Extract the [x, y] coordinate from the center of the cell holding the provided text.  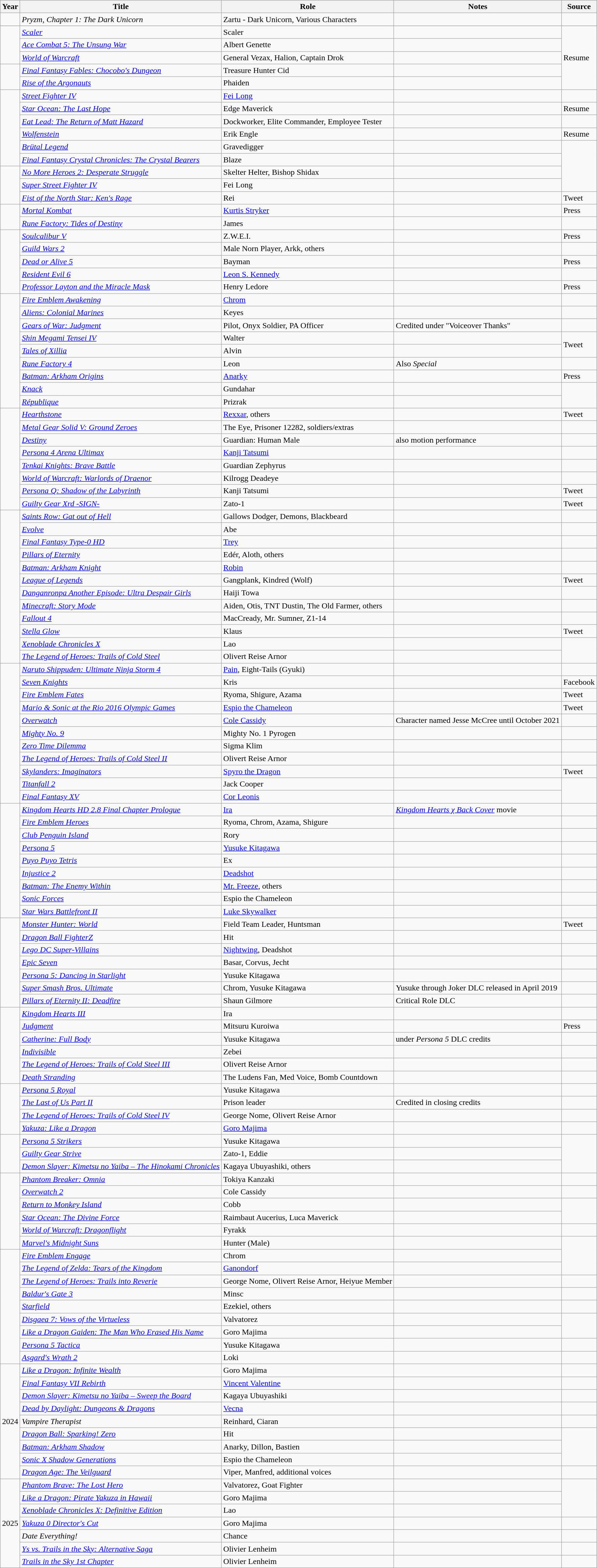
Kagaya Ubuyashiki [308, 1396]
Mario & Sonic at the Rio 2016 Olympic Games [121, 707]
Dragon Ball FighterZ [121, 937]
General Vezax, Halion, Captain Drok [308, 58]
Field Team Leader, Huntsman [308, 924]
2024 [10, 1421]
Blaze [308, 160]
Zato-1 [308, 504]
Marvel's Midnight Suns [121, 1243]
Saints Row: Gat out of Hell [121, 516]
Kagaya Ubuyashiki, others [308, 1166]
Asgard's Wrath 2 [121, 1357]
The Legend of Heroes: Trails of Cold Steel II [121, 758]
Return to Monkey Island [121, 1205]
Persona 5 [121, 848]
Vecna [308, 1409]
Xenoblade Chronicles X: Definitive Edition [121, 1510]
Character named Jesse McCree until October 2021 [478, 720]
Zartu - Dark Unicorn, Various Characters [308, 19]
Ace Combat 5: The Unsung War [121, 45]
Final Fantasy Crystal Chronicles: The Crystal Bearers [121, 160]
Prizrak [308, 402]
Rexxar, others [308, 415]
Raimbaut Aucerius, Luca Maverick [308, 1217]
Super Street Fighter IV [121, 185]
Male Norn Player, Arkk, others [308, 249]
Final Fantasy VII Rebirth [121, 1383]
Dragon Ball: Sparking! Zero [121, 1434]
Vampire Therapist [121, 1421]
Batman: Arkham Shadow [121, 1447]
Knack [121, 389]
Kurtis Stryker [308, 211]
Ys vs. Trails in the Sky: Alternative Saga [121, 1549]
République [121, 402]
Skelter Helter, Bishop Shidax [308, 172]
Trey [308, 542]
Gears of War: Judgment [121, 325]
The Legend of Heroes: Trails of Cold Steel III [121, 1064]
Aliens: Colonial Marines [121, 312]
The Last of Us Part II [121, 1103]
Ryoma, Shigure, Azama [308, 695]
Demon Slayer: Kimetsu no Yaiba – The Hinokami Chronicles [121, 1166]
Fire Emblem Awakening [121, 300]
Wolfenstein [121, 134]
Demon Slayer: Kimetsu no Yaiba – Sweep the Board [121, 1396]
Edér, Aloth, others [308, 554]
Bayman [308, 262]
Rory [308, 835]
Gallows Dodger, Demons, Blackbeard [308, 516]
Naruto Shippuden: Ultimate Ninja Storm 4 [121, 669]
World of Warcraft: Dragonflight [121, 1230]
Mighty No. 9 [121, 733]
Prison leader [308, 1103]
Date Everything! [121, 1536]
Lego DC Super-Villains [121, 950]
Mitsuru Kuroiwa [308, 1026]
Role [308, 7]
Leon [308, 363]
Like a Dragon: Pirate Yakuza in Hawaii [121, 1498]
Super Smash Bros. Ultimate [121, 988]
Minsc [308, 1294]
Year [10, 7]
Spyro the Dragon [308, 771]
Persona 5 Royal [121, 1090]
Kilrogg Deadeye [308, 478]
Tales of Xillia [121, 351]
Street Fighter IV [121, 96]
Destiny [121, 440]
Robin [308, 568]
Deadshot [308, 873]
Metal Gear Solid V: Ground Zeroes [121, 427]
Keyes [308, 312]
Phantom Brave: The Lost Hero [121, 1485]
Pain, Eight-Tails (Gyuki) [308, 669]
Dead or Alive 5 [121, 262]
Notes [478, 7]
Fyrakk [308, 1230]
World of Warcraft: Warlords of Draenor [121, 478]
Kingdom Hearts χ Back Cover movie [478, 810]
Tenkai Knights: Brave Battle [121, 465]
Luke Skywalker [308, 911]
The Legend of Heroes: Trails into Reverie [121, 1281]
Titanfall 2 [121, 784]
Guardian: Human Male [308, 440]
Persona 4 Arena Ultimax [121, 453]
Kingdom Hearts HD 2.8 Final Chapter Prologue [121, 810]
Yusuke through Joker DLC released in April 2019 [478, 988]
Chance [308, 1536]
Ezekiel, others [308, 1306]
Batman: The Enemy Within [121, 886]
Pillars of Eternity [121, 554]
Star Ocean: The Last Hope [121, 108]
Fire Emblem Fates [121, 695]
Injustice 2 [121, 873]
Soulcalibur V [121, 236]
Zebei [308, 1052]
Final Fantasy Type-0 HD [121, 542]
Seven Knights [121, 682]
Persona 5 Strikers [121, 1141]
Facebook [579, 682]
Ex [308, 861]
The Legend of Heroes: Trails of Cold Steel [121, 657]
George Nome, Olivert Reise Arnor [308, 1115]
Mighty No. 1 Pyrogen [308, 733]
Batman: Arkham Origins [121, 376]
Pryzm, Chapter 1: The Dark Unicorn [121, 19]
Fire Emblem Engage [121, 1256]
Evolve [121, 529]
Vincent Valentine [308, 1383]
Guild Wars 2 [121, 249]
Guardian Zephyrus [308, 465]
Valvatorez [308, 1319]
Baldur's Gate 3 [121, 1294]
2025 [10, 1523]
Mortal Kombat [121, 211]
Abe [308, 529]
Also Special [478, 363]
Source [579, 7]
Sigma Klim [308, 746]
Professor Layton and the Miracle Mask [121, 287]
Cor Leonis [308, 797]
Starfield [121, 1306]
Credited under "Voiceover Thanks" [478, 325]
Haiji Towa [308, 593]
Klaus [308, 631]
Anarky, Dillon, Bastien [308, 1447]
Aiden, Otis, TNT Dustin, The Old Farmer, others [308, 606]
Guilty Gear Xrd -SIGN- [121, 504]
World of Warcraft [121, 58]
Skylanders: Imaginators [121, 771]
Critical Role DLC [478, 1001]
Zato-1, Eddie [308, 1153]
Shin Megami Tensei IV [121, 338]
Gravedigger [308, 147]
The Eye, Prisoner 12282, soldiers/extras [308, 427]
The Legend of Zelda: Tears of the Kingdom [121, 1268]
Leon S. Kennedy [308, 274]
Kingdom Hearts III [121, 1014]
Death Stranding [121, 1077]
Ryoma, Chrom, Azama, Shigure [308, 822]
Henry Ledore [308, 287]
Loki [308, 1357]
Sonic Forces [121, 899]
Stella Glow [121, 631]
Danganronpa Another Episode: Ultra Despair Girls [121, 593]
Star Ocean: The Divine Force [121, 1217]
Basar, Corvus, Jecht [308, 962]
Cobb [308, 1205]
Rune Factory 4 [121, 363]
Overwatch 2 [121, 1192]
George Nome, Olivert Reise Arnor, Heiyue Member [308, 1281]
Monster Hunter: World [121, 924]
Walter [308, 338]
Star Wars Battlefront II [121, 911]
Ganondorf [308, 1268]
Viper, Manfred, additional voices [308, 1472]
Pilot, Onyx Soldier, PA Officer [308, 325]
Batman: Arkham Knight [121, 568]
Puyo Puyo Tetris [121, 861]
Erik Engle [308, 134]
James [308, 223]
Persona 5: Dancing in Starlight [121, 975]
Yakuza 0 Director's Cut [121, 1523]
Xenoblade Chronicles X [121, 644]
Minecraft: Story Mode [121, 606]
Judgment [121, 1026]
Nightwing, Deadshot [308, 950]
Mr. Freeze, others [308, 886]
Pillars of Eternity II: Deadfire [121, 1001]
under Persona 5 DLC credits [478, 1039]
Kris [308, 682]
Z.W.E.I. [308, 236]
Rise of the Argonauts [121, 83]
Phantom Breaker: Omnia [121, 1179]
Anarky [308, 376]
Like a Dragon: Infinite Wealth [121, 1370]
Final Fantasy XV [121, 797]
No More Heroes 2: Desperate Struggle [121, 172]
Catherine: Full Body [121, 1039]
Hearthstone [121, 415]
Disgaea 7: Vows of the Virtueless [121, 1319]
Persona Q: Shadow of the Labyrinth [121, 491]
also motion performance [478, 440]
Rune Factory: Tides of Destiny [121, 223]
Dockworker, Elite Commander, Employee Tester [308, 121]
Final Fantasy Fables: Chocobo's Dungeon [121, 70]
Title [121, 7]
Hunter (Male) [308, 1243]
Trails in the Sky 1st Chapter [121, 1561]
Shaun Gilmore [308, 1001]
Yakuza: Like a Dragon [121, 1128]
Fire Emblem Heroes [121, 822]
Albert Genette [308, 45]
The Legend of Heroes: Trails of Cold Steel IV [121, 1115]
Chrom, Yusuke Kitagawa [308, 988]
Tokiya Kanzaki [308, 1179]
Rei [308, 198]
Dead by Daylight: Dungeons & Dragons [121, 1409]
Sonic X Shadow Generations [121, 1460]
Dragon Age: The Veilguard [121, 1472]
Gangplank, Kindred (Wolf) [308, 580]
League of Legends [121, 580]
Gundahar [308, 389]
Credited in closing credits [478, 1103]
Jack Cooper [308, 784]
Fallout 4 [121, 618]
Phaiden [308, 83]
Valvatorez, Goat Fighter [308, 1485]
Treasure Hunter Cid [308, 70]
Epic Seven [121, 962]
Fist of the North Star: Ken's Rage [121, 198]
Edge Maverick [308, 108]
Indivisible [121, 1052]
Guilty Gear Strive [121, 1153]
Persona 5 Tactica [121, 1345]
Eat Lead: The Return of Matt Hazard [121, 121]
Like a Dragon Gaiden: The Man Who Erased His Name [121, 1332]
Reinhard, Ciaran [308, 1421]
Overwatch [121, 720]
Zero Time Dilemma [121, 746]
The Ludens Fan, Med Voice, Bomb Countdown [308, 1077]
Club Penguin Island [121, 835]
MacCready, Mr. Sumner, Z1-14 [308, 618]
Brütal Legend [121, 147]
Alvin [308, 351]
Resident Evil 6 [121, 274]
